For the text-containing cell, return its midpoint in (x, y) coordinate format. 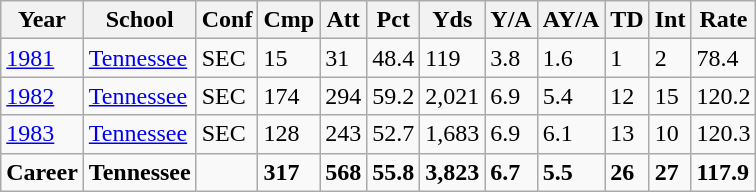
Conf (227, 20)
5.5 (571, 172)
1.6 (571, 58)
10 (670, 134)
59.2 (394, 96)
31 (344, 58)
12 (627, 96)
3,823 (452, 172)
317 (289, 172)
243 (344, 134)
1 (627, 58)
1982 (42, 96)
2 (670, 58)
Int (670, 20)
52.7 (394, 134)
55.8 (394, 172)
119 (452, 58)
128 (289, 134)
26 (627, 172)
3.8 (511, 58)
48.4 (394, 58)
117.9 (724, 172)
Career (42, 172)
1983 (42, 134)
2,021 (452, 96)
27 (670, 172)
1981 (42, 58)
AY/A (571, 20)
13 (627, 134)
294 (344, 96)
Rate (724, 20)
Y/A (511, 20)
120.3 (724, 134)
6.7 (511, 172)
Att (344, 20)
5.4 (571, 96)
568 (344, 172)
TD (627, 20)
120.2 (724, 96)
Yds (452, 20)
78.4 (724, 58)
School (140, 20)
174 (289, 96)
Pct (394, 20)
1,683 (452, 134)
Year (42, 20)
6.1 (571, 134)
Cmp (289, 20)
